From the cell containing the given text, extract its center point as (x, y) coordinate. 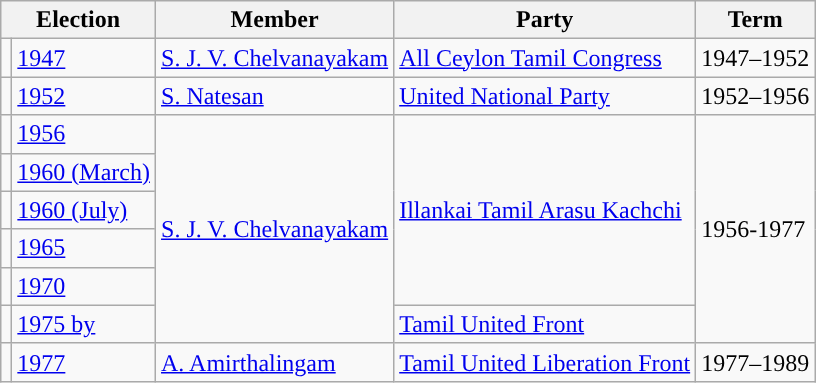
1965 (84, 248)
Term (756, 20)
1947 (84, 58)
1952 (84, 96)
1947–1952 (756, 58)
1975 by (84, 324)
Tamil United Front (545, 324)
Election (78, 20)
1960 (March) (84, 172)
1970 (84, 286)
1977 (84, 362)
Member (275, 20)
Illankai Tamil Arasu Kachchi (545, 210)
United National Party (545, 96)
Tamil United Liberation Front (545, 362)
1956 (84, 134)
S. Natesan (275, 96)
1977–1989 (756, 362)
All Ceylon Tamil Congress (545, 58)
1956-1977 (756, 229)
1952–1956 (756, 96)
1960 (July) (84, 210)
Party (545, 20)
A. Amirthalingam (275, 362)
